Pinpoint the cell where the given text exists, returning its (X, Y) midpoint coordinate. 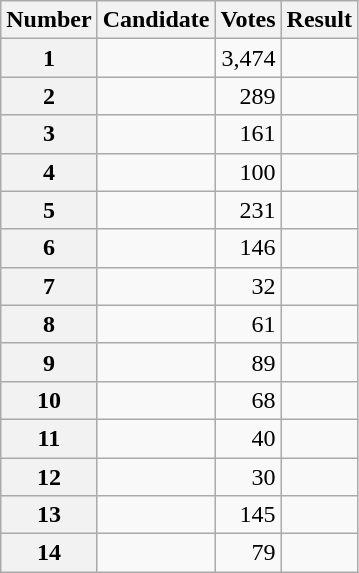
231 (248, 210)
12 (49, 477)
145 (248, 515)
100 (248, 172)
Votes (248, 20)
79 (248, 553)
Number (49, 20)
4 (49, 172)
2 (49, 96)
68 (248, 400)
1 (49, 58)
161 (248, 134)
10 (49, 400)
13 (49, 515)
11 (49, 438)
Result (319, 20)
89 (248, 362)
289 (248, 96)
30 (248, 477)
7 (49, 286)
3,474 (248, 58)
5 (49, 210)
146 (248, 248)
40 (248, 438)
32 (248, 286)
9 (49, 362)
14 (49, 553)
3 (49, 134)
Candidate (156, 20)
6 (49, 248)
61 (248, 324)
8 (49, 324)
